Locate the cell with the specified text and output its (x, y) center coordinate. 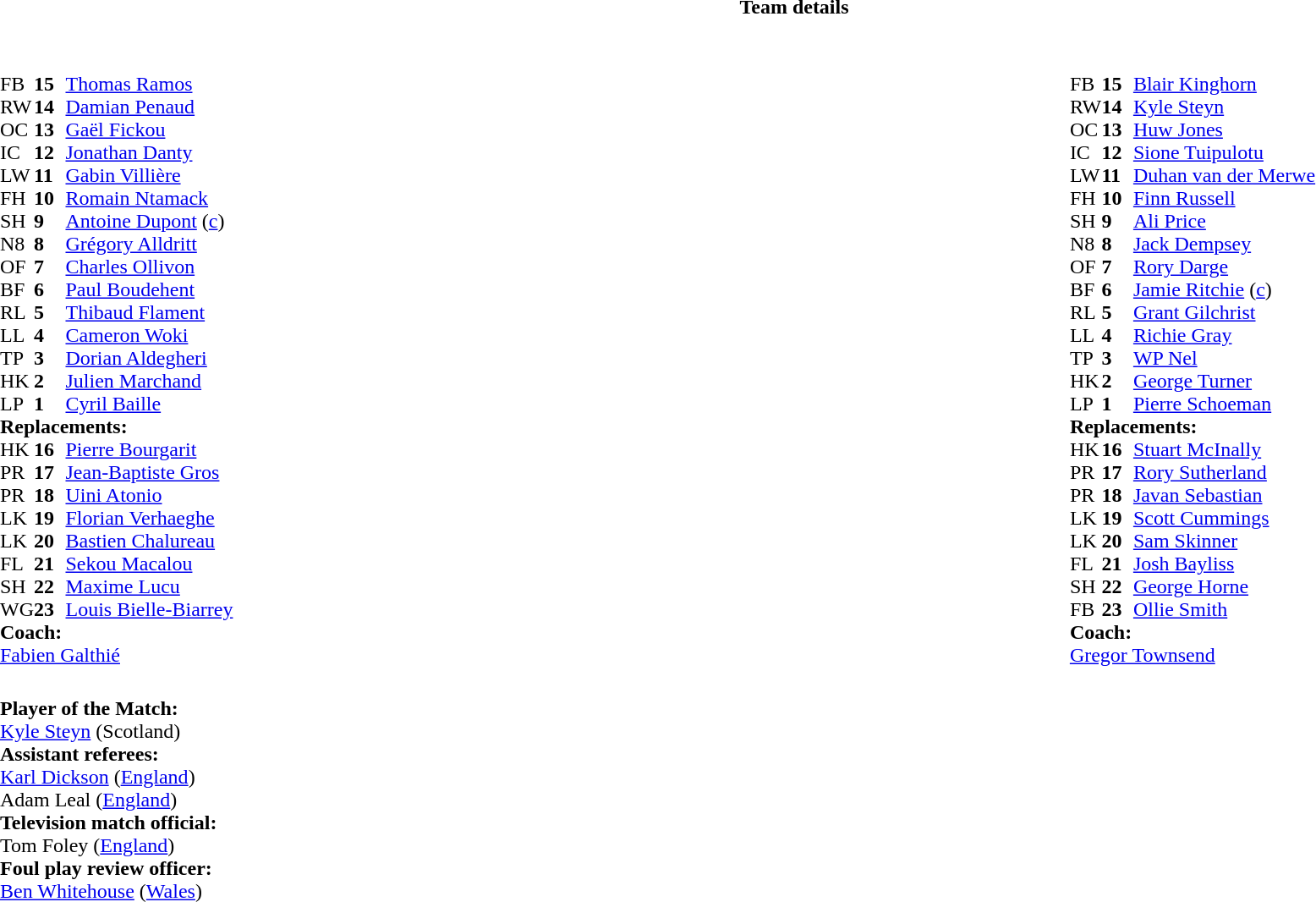
George Turner (1225, 381)
Thomas Ramos (149, 85)
Gabin Villière (149, 176)
Louis Bielle-Biarrey (149, 609)
Thibaud Flament (149, 313)
Pierre Bourgarit (149, 450)
Josh Bayliss (1225, 564)
Antoine Dupont (c) (149, 222)
Dorian Aldegheri (149, 359)
George Horne (1225, 587)
Ali Price (1225, 222)
WG (17, 609)
Jonathan Danty (149, 152)
Sekou Macalou (149, 564)
Damian Penaud (149, 107)
Pierre Schoeman (1225, 404)
Sione Tuipulotu (1225, 152)
Paul Boudehent (149, 289)
Julien Marchand (149, 381)
Jean-Baptiste Gros (149, 472)
Finn Russell (1225, 198)
Scott Cummings (1225, 518)
Cameron Woki (149, 335)
Gregor Townsend (1193, 655)
Fabien Galthié (117, 655)
Uini Atonio (149, 496)
Cyril Baille (149, 404)
Javan Sebastian (1225, 496)
Florian Verhaeghe (149, 518)
Charles Ollivon (149, 267)
Jack Dempsey (1225, 244)
Blair Kinghorn (1225, 85)
Bastien Chalureau (149, 542)
Ollie Smith (1225, 609)
Rory Sutherland (1225, 472)
Gaël Fickou (149, 130)
Richie Gray (1225, 335)
Rory Darge (1225, 267)
Kyle Steyn (1225, 107)
Duhan van der Merwe (1225, 176)
Huw Jones (1225, 130)
Stuart McInally (1225, 450)
Grant Gilchrist (1225, 313)
WP Nel (1225, 359)
Grégory Alldritt (149, 244)
Maxime Lucu (149, 587)
Jamie Ritchie (c) (1225, 289)
Romain Ntamack (149, 198)
Sam Skinner (1225, 542)
